Search for the cell housing the specified text and yield its [X, Y] center coordinate. 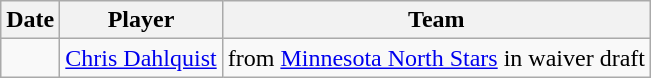
from Minnesota North Stars in waiver draft [436, 58]
Player [141, 20]
Date [30, 20]
Chris Dahlquist [141, 58]
Team [436, 20]
